Locate the cell with the specified text and output its (x, y) center coordinate. 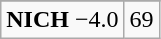
69 (142, 20)
NICH −4.0 (62, 20)
